Pinpoint the cell where the given text exists, returning its (X, Y) midpoint coordinate. 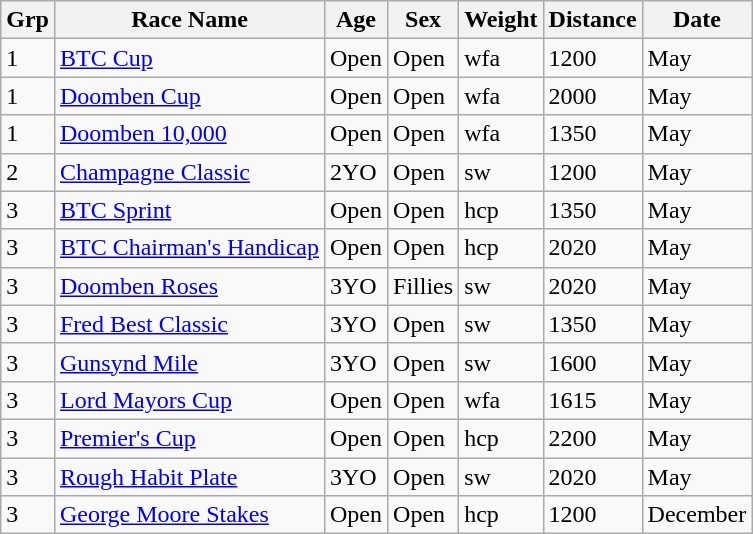
Rough Habit Plate (189, 477)
2000 (592, 96)
1600 (592, 362)
Grp (28, 20)
December (697, 515)
2 (28, 172)
Age (356, 20)
Date (697, 20)
Doomben Cup (189, 96)
Distance (592, 20)
Doomben Roses (189, 286)
Premier's Cup (189, 438)
BTC Cup (189, 58)
Champagne Classic (189, 172)
BTC Chairman's Handicap (189, 248)
2200 (592, 438)
Fred Best Classic (189, 324)
2YO (356, 172)
Race Name (189, 20)
Doomben 10,000 (189, 134)
BTC Sprint (189, 210)
Gunsynd Mile (189, 362)
Weight (501, 20)
George Moore Stakes (189, 515)
Fillies (424, 286)
1615 (592, 400)
Sex (424, 20)
Lord Mayors Cup (189, 400)
